Output the (X, Y) coordinate of the center of the cell containing the given text.  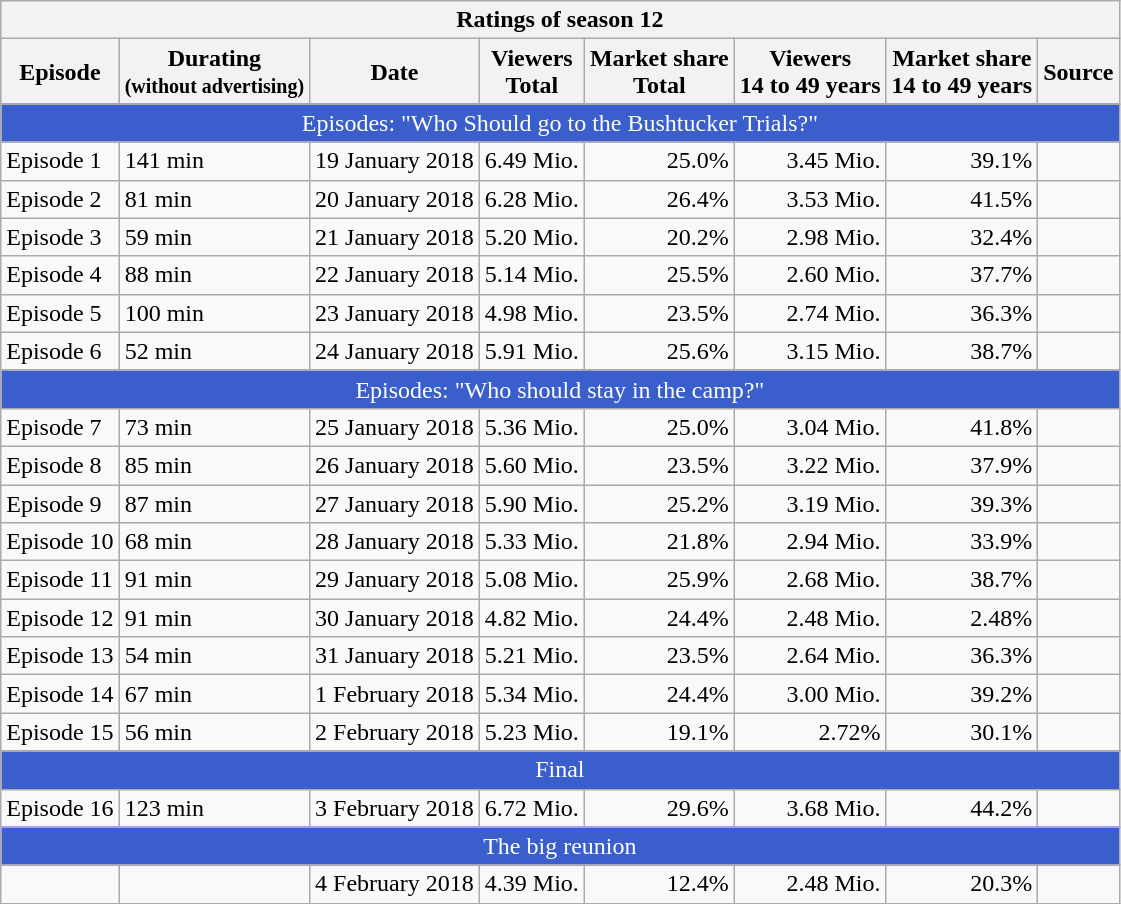
1 February 2018 (395, 694)
30 January 2018 (395, 618)
3 February 2018 (395, 808)
Market share14 to 49 years (962, 72)
21 January 2018 (395, 237)
Episode 13 (60, 656)
23 January 2018 (395, 313)
25.2% (659, 503)
Episode 1 (60, 161)
25 January 2018 (395, 427)
59 min (214, 237)
68 min (214, 542)
Ratings of season 12 (560, 20)
30.1% (962, 732)
Episode 11 (60, 580)
Episodes: "Who Should go to the Bushtucker Trials?" (560, 123)
Episode 6 (60, 351)
39.2% (962, 694)
4.98 Mio. (532, 313)
5.34 Mio. (532, 694)
25.6% (659, 351)
12.4% (659, 884)
2.68 Mio. (810, 580)
29 January 2018 (395, 580)
5.20 Mio. (532, 237)
Final (560, 770)
Episode 10 (60, 542)
26.4% (659, 199)
2.60 Mio. (810, 275)
41.8% (962, 427)
5.90 Mio. (532, 503)
6.72 Mio. (532, 808)
39.1% (962, 161)
24 January 2018 (395, 351)
67 min (214, 694)
20 January 2018 (395, 199)
Episode 4 (60, 275)
4 February 2018 (395, 884)
81 min (214, 199)
29.6% (659, 808)
5.21 Mio. (532, 656)
19.1% (659, 732)
The big reunion (560, 846)
26 January 2018 (395, 465)
6.49 Mio. (532, 161)
85 min (214, 465)
5.91 Mio. (532, 351)
5.14 Mio. (532, 275)
Episode (60, 72)
Episode 9 (60, 503)
2.98 Mio. (810, 237)
Episode 5 (60, 313)
5.08 Mio. (532, 580)
2.72% (810, 732)
2.94 Mio. (810, 542)
37.9% (962, 465)
32.4% (962, 237)
Source (1078, 72)
25.5% (659, 275)
Episode 12 (60, 618)
88 min (214, 275)
3.68 Mio. (810, 808)
Episode 7 (60, 427)
3.04 Mio. (810, 427)
31 January 2018 (395, 656)
Episode 2 (60, 199)
20.3% (962, 884)
Episode 14 (60, 694)
27 January 2018 (395, 503)
Episode 8 (60, 465)
25.9% (659, 580)
52 min (214, 351)
19 January 2018 (395, 161)
3.15 Mio. (810, 351)
39.3% (962, 503)
3.19 Mio. (810, 503)
33.9% (962, 542)
2.48% (962, 618)
41.5% (962, 199)
87 min (214, 503)
20.2% (659, 237)
6.28 Mio. (532, 199)
37.7% (962, 275)
2 February 2018 (395, 732)
28 January 2018 (395, 542)
22 January 2018 (395, 275)
Episode 15 (60, 732)
3.45 Mio. (810, 161)
5.36 Mio. (532, 427)
Viewers14 to 49 years (810, 72)
Market shareTotal (659, 72)
5.33 Mio. (532, 542)
4.39 Mio. (532, 884)
2.64 Mio. (810, 656)
2.74 Mio. (810, 313)
Episodes: "Who should stay in the camp?" (560, 389)
3.00 Mio. (810, 694)
44.2% (962, 808)
3.22 Mio. (810, 465)
56 min (214, 732)
Date (395, 72)
21.8% (659, 542)
Durating (without advertising) (214, 72)
54 min (214, 656)
ViewersTotal (532, 72)
5.60 Mio. (532, 465)
141 min (214, 161)
73 min (214, 427)
100 min (214, 313)
3.53 Mio. (810, 199)
Episode 3 (60, 237)
123 min (214, 808)
4.82 Mio. (532, 618)
5.23 Mio. (532, 732)
Episode 16 (60, 808)
